Detect which cell encompasses the target text, then output its (x, y) center coordinate. 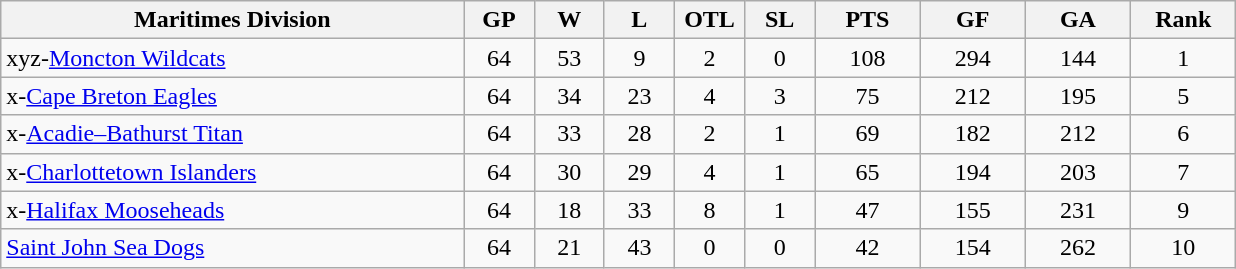
OTL (709, 20)
29 (639, 172)
195 (1078, 96)
53 (569, 58)
155 (972, 210)
18 (569, 210)
7 (1184, 172)
x-Halifax Mooseheads (232, 210)
75 (868, 96)
23 (639, 96)
xyz-Moncton Wildcats (232, 58)
154 (972, 248)
203 (1078, 172)
10 (1184, 248)
W (569, 20)
34 (569, 96)
6 (1184, 134)
28 (639, 134)
Rank (1184, 20)
x-Charlottetown Islanders (232, 172)
GP (499, 20)
GF (972, 20)
5 (1184, 96)
GA (1078, 20)
65 (868, 172)
42 (868, 248)
47 (868, 210)
8 (709, 210)
231 (1078, 210)
3 (780, 96)
30 (569, 172)
Saint John Sea Dogs (232, 248)
182 (972, 134)
x-Cape Breton Eagles (232, 96)
69 (868, 134)
294 (972, 58)
L (639, 20)
194 (972, 172)
108 (868, 58)
262 (1078, 248)
43 (639, 248)
x-Acadie–Bathurst Titan (232, 134)
21 (569, 248)
Maritimes Division (232, 20)
144 (1078, 58)
SL (780, 20)
PTS (868, 20)
